Determine the [X, Y] coordinate at the center of the cell enclosing the given text.  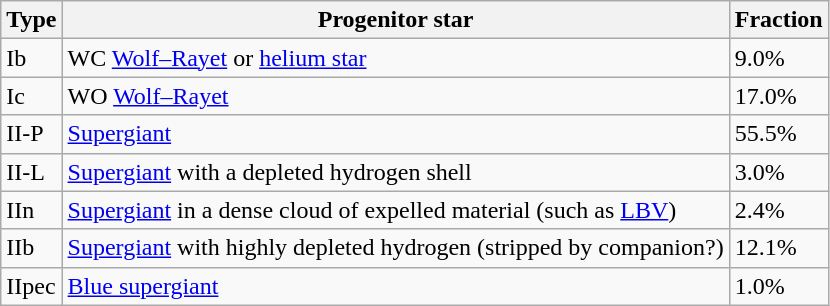
9.0% [778, 58]
17.0% [778, 96]
Type [32, 20]
WC Wolf–Rayet or helium star [396, 58]
Supergiant [396, 134]
Fraction [778, 20]
IIn [32, 210]
Supergiant with a depleted hydrogen shell [396, 172]
12.1% [778, 248]
Progenitor star [396, 20]
1.0% [778, 286]
Blue supergiant [396, 286]
IIb [32, 248]
Ib [32, 58]
II-P [32, 134]
WO Wolf–Rayet [396, 96]
Supergiant with highly depleted hydrogen (stripped by companion?) [396, 248]
Ic [32, 96]
Supergiant in a dense cloud of expelled material (such as LBV) [396, 210]
2.4% [778, 210]
IIpec [32, 286]
II-L [32, 172]
3.0% [778, 172]
55.5% [778, 134]
